Provide the [X, Y] coordinate of the cell's center where the given text is located.  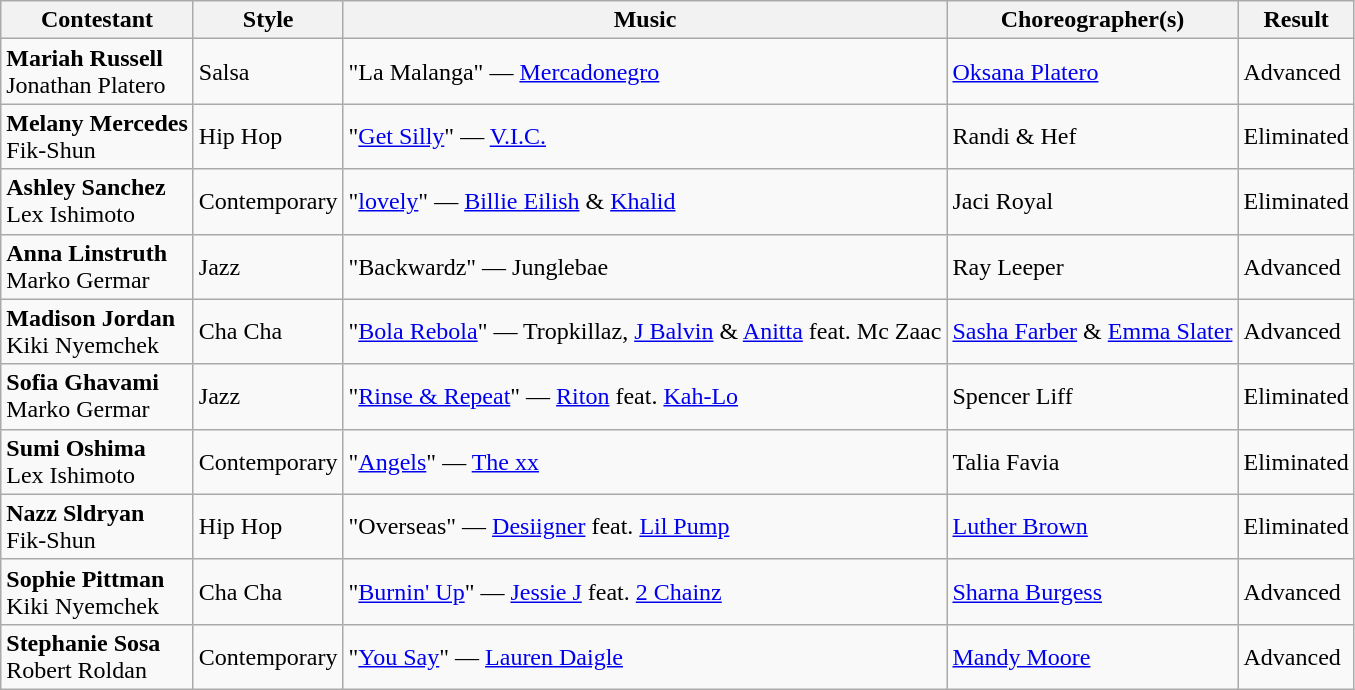
Result [1296, 20]
Sharna Burgess [1092, 592]
Sofia GhavamiMarko Germar [98, 396]
Contestant [98, 20]
Stephanie SosaRobert Roldan [98, 656]
Madison JordanKiki Nyemchek [98, 332]
"Backwardz" — Junglebae [645, 266]
Sumi OshimaLex Ishimoto [98, 462]
"You Say" — Lauren Daigle [645, 656]
"lovely" — Billie Eilish & Khalid [645, 202]
"Burnin' Up" — Jessie J feat. 2 Chainz [645, 592]
"Get Silly" — V.I.C. [645, 136]
Style [268, 20]
Randi & Hef [1092, 136]
Ashley SanchezLex Ishimoto [98, 202]
Ray Leeper [1092, 266]
Mandy Moore [1092, 656]
Spencer Liff [1092, 396]
Nazz SldryanFik-Shun [98, 526]
"La Malanga" — Mercadonegro [645, 72]
Mariah RussellJonathan Platero [98, 72]
Talia Favia [1092, 462]
Jaci Royal [1092, 202]
Sophie PittmanKiki Nyemchek [98, 592]
Music [645, 20]
"Angels" — The xx [645, 462]
Melany MercedesFik-Shun [98, 136]
Choreographer(s) [1092, 20]
Anna LinstruthMarko Germar [98, 266]
Oksana Platero [1092, 72]
"Overseas" — Desiigner feat. Lil Pump [645, 526]
"Bola Rebola" — Tropkillaz, J Balvin & Anitta feat. Mc Zaac [645, 332]
"Rinse & Repeat" — Riton feat. Kah-Lo [645, 396]
Salsa [268, 72]
Luther Brown [1092, 526]
Sasha Farber & Emma Slater [1092, 332]
